For the text-containing cell, return its midpoint in (X, Y) coordinate format. 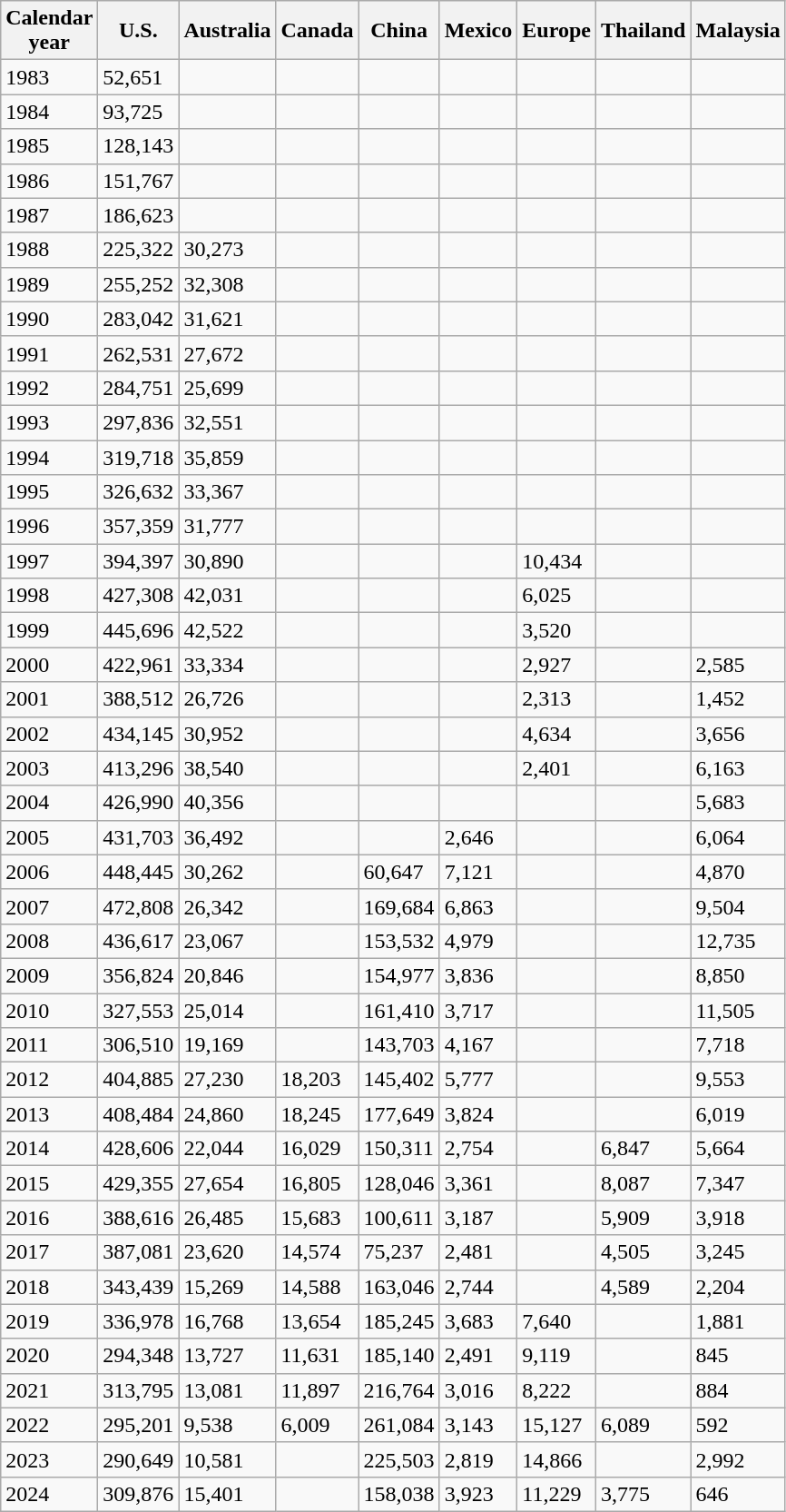
6,019 (738, 1114)
2019 (49, 1321)
2016 (49, 1218)
52,651 (138, 77)
445,696 (138, 630)
9,538 (227, 1425)
1995 (49, 492)
388,616 (138, 1218)
5,777 (478, 1080)
9,553 (738, 1080)
4,505 (643, 1252)
128,046 (399, 1183)
27,654 (227, 1183)
23,620 (227, 1252)
2011 (49, 1045)
11,229 (557, 1494)
472,808 (138, 906)
295,201 (138, 1425)
336,978 (138, 1321)
8,087 (643, 1183)
2,819 (478, 1459)
75,237 (399, 1252)
7,121 (478, 872)
30,262 (227, 872)
3,824 (478, 1114)
4,589 (643, 1287)
2022 (49, 1425)
427,308 (138, 596)
3,717 (478, 1011)
15,683 (318, 1218)
153,532 (399, 941)
Australia (227, 31)
31,621 (227, 319)
6,863 (478, 906)
6,009 (318, 1425)
4,167 (478, 1045)
2,744 (478, 1287)
428,606 (138, 1149)
26,726 (227, 699)
11,631 (318, 1356)
93,725 (138, 112)
2004 (49, 803)
2006 (49, 872)
3,683 (478, 1321)
35,859 (227, 457)
33,334 (227, 665)
5,683 (738, 803)
3,656 (738, 734)
18,203 (318, 1080)
297,836 (138, 422)
6,847 (643, 1149)
4,870 (738, 872)
2010 (49, 1011)
2018 (49, 1287)
388,512 (138, 699)
15,401 (227, 1494)
2,313 (557, 699)
6,163 (738, 768)
31,777 (227, 527)
150,311 (399, 1149)
185,140 (399, 1356)
294,348 (138, 1356)
309,876 (138, 1494)
15,127 (557, 1425)
2,754 (478, 1149)
2009 (49, 975)
216,764 (399, 1390)
2,491 (478, 1356)
262,531 (138, 353)
7,718 (738, 1045)
1990 (49, 319)
14,588 (318, 1287)
3,245 (738, 1252)
30,273 (227, 250)
40,356 (227, 803)
9,504 (738, 906)
128,143 (138, 146)
185,245 (399, 1321)
422,961 (138, 665)
2007 (49, 906)
8,850 (738, 975)
Thailand (643, 31)
169,684 (399, 906)
3,918 (738, 1218)
1,452 (738, 699)
1,881 (738, 1321)
163,046 (399, 1287)
16,805 (318, 1183)
404,885 (138, 1080)
2003 (49, 768)
China (399, 31)
3,143 (478, 1425)
434,145 (138, 734)
6,089 (643, 1425)
1984 (49, 112)
3,187 (478, 1218)
326,632 (138, 492)
356,824 (138, 975)
10,434 (557, 561)
25,014 (227, 1011)
Calendaryear (49, 31)
13,727 (227, 1356)
4,634 (557, 734)
15,269 (227, 1287)
27,672 (227, 353)
1988 (49, 250)
429,355 (138, 1183)
2001 (49, 699)
158,038 (399, 1494)
2,585 (738, 665)
1985 (49, 146)
27,230 (227, 1080)
30,890 (227, 561)
306,510 (138, 1045)
448,445 (138, 872)
413,296 (138, 768)
16,029 (318, 1149)
18,245 (318, 1114)
32,551 (227, 422)
16,768 (227, 1321)
Mexico (478, 31)
177,649 (399, 1114)
33,367 (227, 492)
13,654 (318, 1321)
Canada (318, 31)
3,520 (557, 630)
26,342 (227, 906)
436,617 (138, 941)
1983 (49, 77)
5,664 (738, 1149)
2024 (49, 1494)
646 (738, 1494)
2020 (49, 1356)
154,977 (399, 975)
60,647 (399, 872)
2,204 (738, 1287)
290,649 (138, 1459)
2012 (49, 1080)
36,492 (227, 837)
2021 (49, 1390)
1992 (49, 388)
186,623 (138, 215)
2,646 (478, 837)
24,860 (227, 1114)
1991 (49, 353)
13,081 (227, 1390)
Malaysia (738, 31)
8,222 (557, 1390)
845 (738, 1356)
2017 (49, 1252)
2,992 (738, 1459)
387,081 (138, 1252)
261,084 (399, 1425)
23,067 (227, 941)
3,836 (478, 975)
25,699 (227, 388)
38,540 (227, 768)
2008 (49, 941)
7,347 (738, 1183)
12,735 (738, 941)
6,064 (738, 837)
319,718 (138, 457)
357,359 (138, 527)
431,703 (138, 837)
884 (738, 1390)
Europe (557, 31)
225,322 (138, 250)
426,990 (138, 803)
3,016 (478, 1390)
1999 (49, 630)
10,581 (227, 1459)
2005 (49, 837)
22,044 (227, 1149)
2013 (49, 1114)
1994 (49, 457)
2,401 (557, 768)
327,553 (138, 1011)
1987 (49, 215)
2000 (49, 665)
2015 (49, 1183)
3,361 (478, 1183)
30,952 (227, 734)
7,640 (557, 1321)
42,031 (227, 596)
3,775 (643, 1494)
20,846 (227, 975)
161,410 (399, 1011)
U.S. (138, 31)
284,751 (138, 388)
14,574 (318, 1252)
2002 (49, 734)
5,909 (643, 1218)
11,505 (738, 1011)
2023 (49, 1459)
2,927 (557, 665)
14,866 (557, 1459)
343,439 (138, 1287)
1986 (49, 181)
592 (738, 1425)
19,169 (227, 1045)
283,042 (138, 319)
2,481 (478, 1252)
1996 (49, 527)
32,308 (227, 284)
1989 (49, 284)
4,979 (478, 941)
151,767 (138, 181)
2014 (49, 1149)
1998 (49, 596)
11,897 (318, 1390)
394,397 (138, 561)
3,923 (478, 1494)
26,485 (227, 1218)
9,119 (557, 1356)
255,252 (138, 284)
225,503 (399, 1459)
408,484 (138, 1114)
6,025 (557, 596)
1993 (49, 422)
42,522 (227, 630)
145,402 (399, 1080)
313,795 (138, 1390)
143,703 (399, 1045)
1997 (49, 561)
100,611 (399, 1218)
